For the text-containing cell, return its midpoint in (x, y) coordinate format. 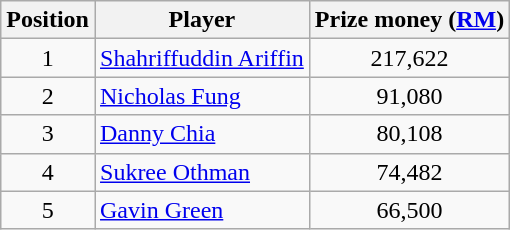
Danny Chia (202, 134)
91,080 (409, 96)
80,108 (409, 134)
1 (48, 58)
66,500 (409, 210)
3 (48, 134)
4 (48, 172)
Sukree Othman (202, 172)
5 (48, 210)
2 (48, 96)
Nicholas Fung (202, 96)
Player (202, 20)
Prize money (RM) (409, 20)
217,622 (409, 58)
Position (48, 20)
Shahriffuddin Ariffin (202, 58)
Gavin Green (202, 210)
74,482 (409, 172)
